Find where the given text appears and provide that cell's center as (x, y) coordinate. 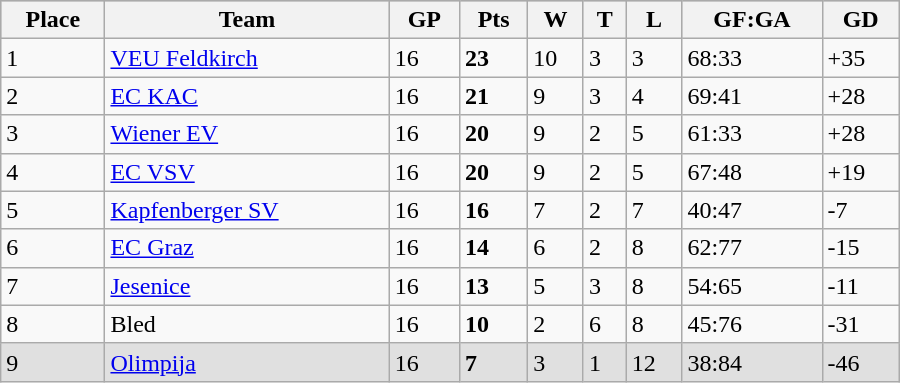
EC KAC (247, 96)
GD (860, 20)
Jesenice (247, 286)
13 (494, 286)
23 (494, 58)
-15 (860, 248)
68:33 (752, 58)
EC VSV (247, 172)
+19 (860, 172)
W (556, 20)
14 (494, 248)
GP (424, 20)
L (654, 20)
40:47 (752, 210)
+35 (860, 58)
Bled (247, 324)
-11 (860, 286)
Place (53, 20)
Team (247, 20)
VEU Feldkirch (247, 58)
EC Graz (247, 248)
45:76 (752, 324)
-7 (860, 210)
69:41 (752, 96)
61:33 (752, 134)
Pts (494, 20)
Olimpija (247, 362)
21 (494, 96)
12 (654, 362)
54:65 (752, 286)
62:77 (752, 248)
T (604, 20)
-31 (860, 324)
38:84 (752, 362)
GF:GA (752, 20)
67:48 (752, 172)
Wiener EV (247, 134)
Kapfenberger SV (247, 210)
-46 (860, 362)
